Scan for the cell matching the given text and deliver its (x, y) coordinate at center. 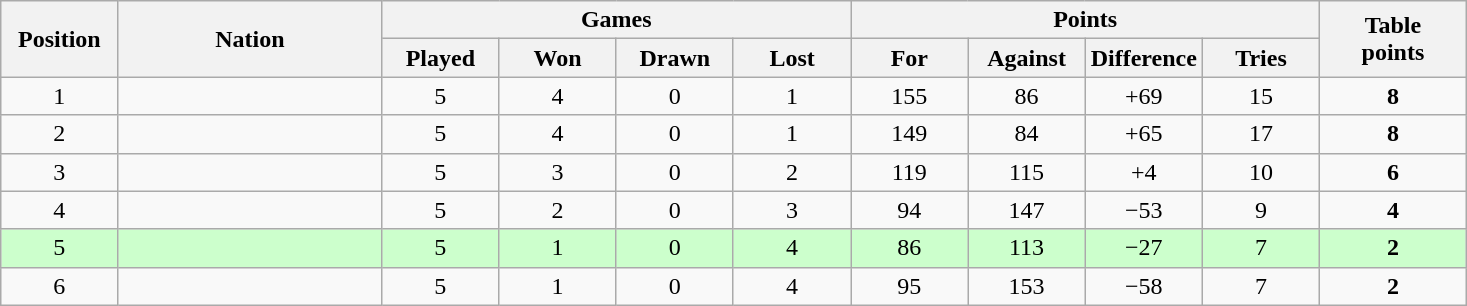
−53 (1144, 210)
149 (910, 134)
Tablepoints (1394, 39)
+65 (1144, 134)
113 (1026, 248)
Drawn (674, 58)
Points (1086, 20)
Position (60, 39)
Games (616, 20)
10 (1260, 172)
Won (558, 58)
119 (910, 172)
155 (910, 96)
Difference (1144, 58)
Lost (792, 58)
Played (440, 58)
17 (1260, 134)
147 (1026, 210)
84 (1026, 134)
115 (1026, 172)
+69 (1144, 96)
−27 (1144, 248)
94 (910, 210)
Nation (250, 39)
For (910, 58)
Against (1026, 58)
15 (1260, 96)
95 (910, 286)
Tries (1260, 58)
153 (1026, 286)
9 (1260, 210)
−58 (1144, 286)
+4 (1144, 172)
